Pinpoint the cell where the given text exists, returning its [X, Y] midpoint coordinate. 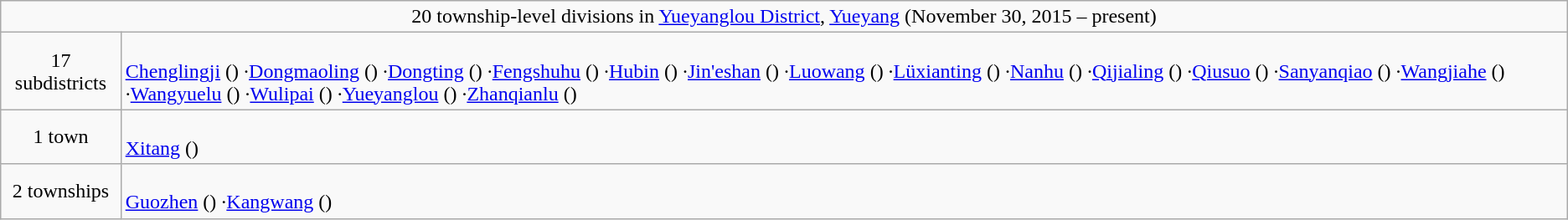
Xitang () [844, 137]
20 township-level divisions in Yueyanglou District, Yueyang (November 30, 2015 – present) [784, 17]
2 townships [60, 191]
Guozhen () ·Kangwang () [844, 191]
1 town [60, 137]
17 subdistricts [60, 71]
